Capture the cell that displays the provided text and extract its (x, y) central coordinate. 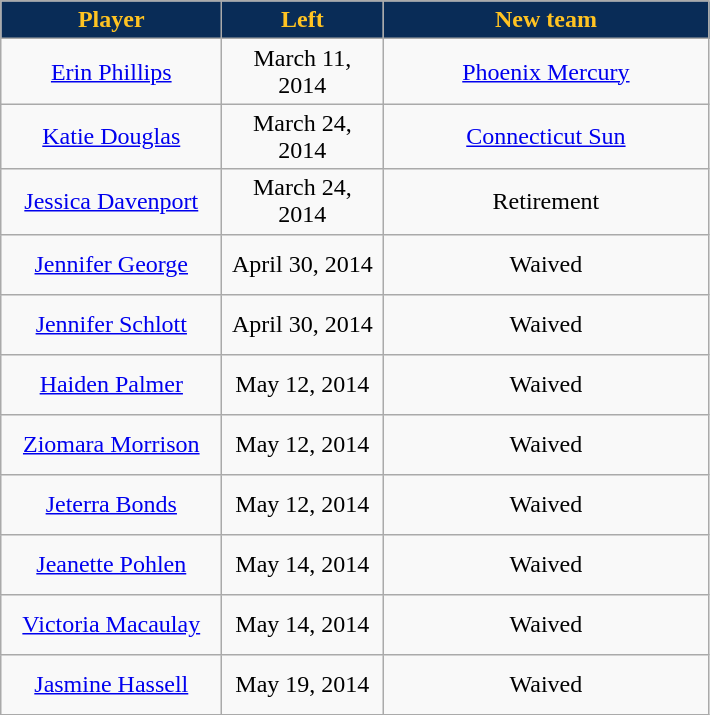
Katie Douglas (112, 136)
Jeterra Bonds (112, 504)
Erin Phillips (112, 72)
Left (302, 20)
Jennifer Schlott (112, 324)
Phoenix Mercury (546, 72)
New team (546, 20)
May 19, 2014 (302, 684)
Ziomara Morrison (112, 444)
Jessica Davenport (112, 202)
Jeanette Pohlen (112, 564)
Jasmine Hassell (112, 684)
March 11, 2014 (302, 72)
Retirement (546, 202)
Connecticut Sun (546, 136)
Victoria Macaulay (112, 624)
Haiden Palmer (112, 384)
Player (112, 20)
Jennifer George (112, 264)
